Detect which cell encompasses the target text, then output its [X, Y] center coordinate. 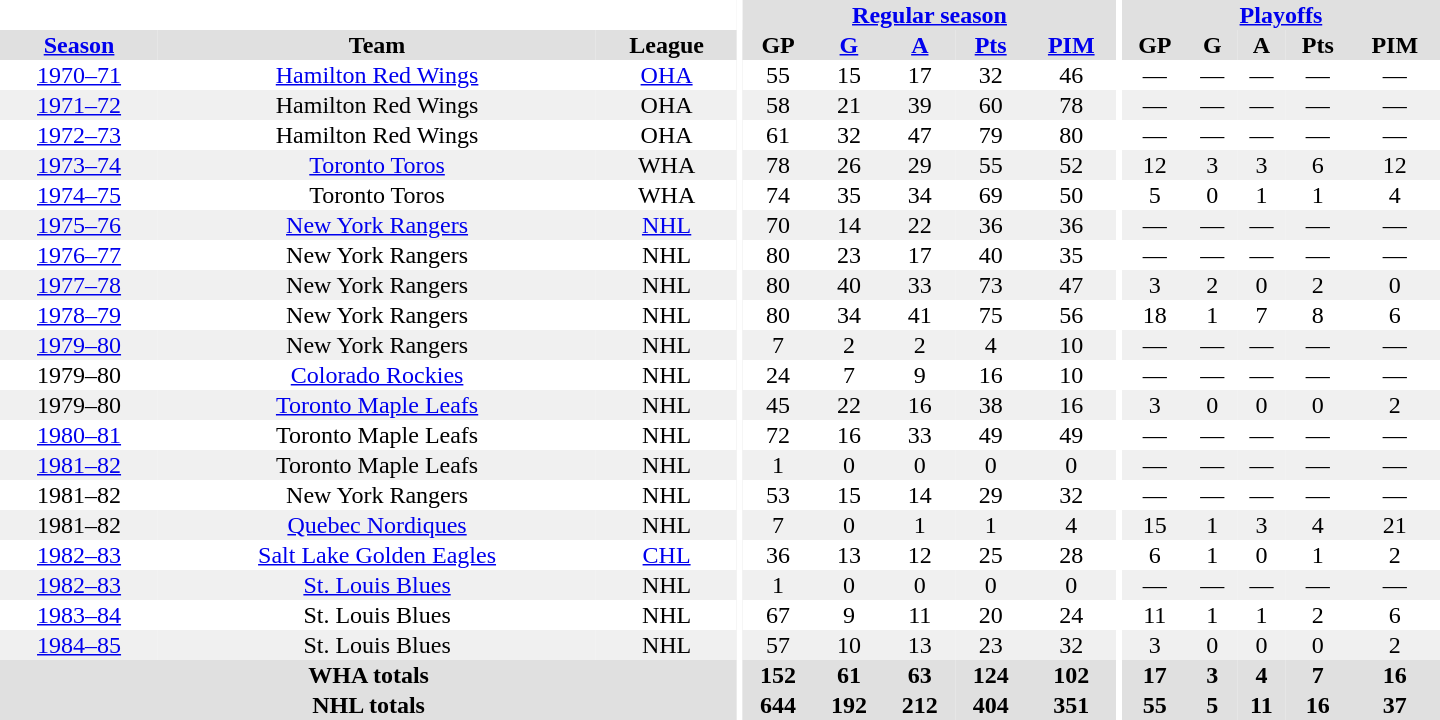
26 [848, 165]
1984–85 [79, 645]
72 [778, 435]
25 [990, 555]
46 [1071, 75]
58 [778, 105]
39 [920, 105]
53 [778, 495]
1983–84 [79, 615]
69 [990, 195]
1970–71 [79, 75]
League [666, 45]
NHL totals [368, 705]
124 [990, 675]
56 [1071, 315]
102 [1071, 675]
67 [778, 615]
41 [920, 315]
212 [920, 705]
37 [1395, 705]
Salt Lake Golden Eagles [377, 555]
38 [990, 405]
644 [778, 705]
Colorado Rockies [377, 375]
52 [1071, 165]
152 [778, 675]
Quebec Nordiques [377, 525]
28 [1071, 555]
57 [778, 645]
WHA totals [368, 675]
60 [990, 105]
45 [778, 405]
8 [1318, 315]
1978–79 [79, 315]
63 [920, 675]
1980–81 [79, 435]
50 [1071, 195]
CHL [666, 555]
Playoffs [1281, 15]
1973–74 [79, 165]
20 [990, 615]
73 [990, 285]
1972–73 [79, 135]
Season [79, 45]
192 [848, 705]
79 [990, 135]
1974–75 [79, 195]
1975–76 [79, 225]
Regular season [930, 15]
1976–77 [79, 255]
70 [778, 225]
Team [377, 45]
351 [1071, 705]
1971–72 [79, 105]
1977–78 [79, 285]
74 [778, 195]
404 [990, 705]
18 [1155, 315]
75 [990, 315]
